Extract the (x, y) coordinate from the center of the cell holding the provided text.  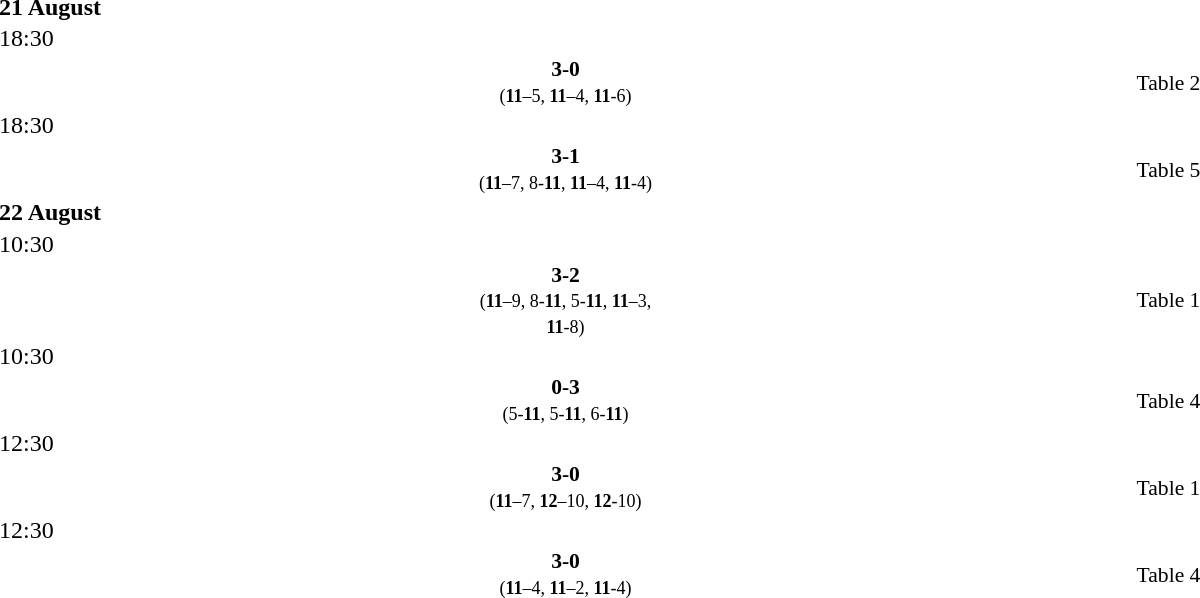
3-0 (11–7, 12–10, 12-10) (566, 487)
3-2 (11–9, 8-11, 5-11, 11–3, 11-8) (566, 300)
3-1 (11–7, 8-11, 11–4, 11-4) (566, 169)
3-0 (11–5, 11–4, 11-6) (566, 82)
0-3 (5-11, 5-11, 6-11) (566, 400)
